Detect which cell encompasses the target text, then output its (x, y) center coordinate. 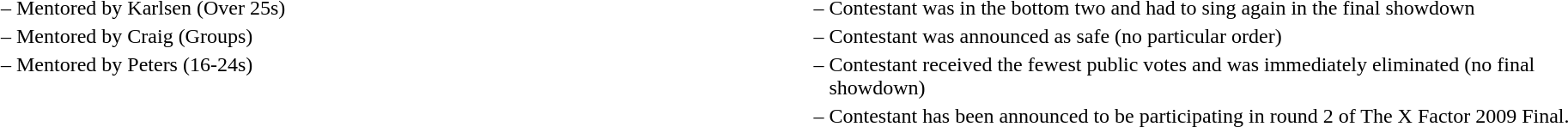
Mentored by Craig (Groups) (151, 37)
Mentored by Peters (16-24s) (151, 64)
